Find where the given text appears and provide that cell's center as (x, y) coordinate. 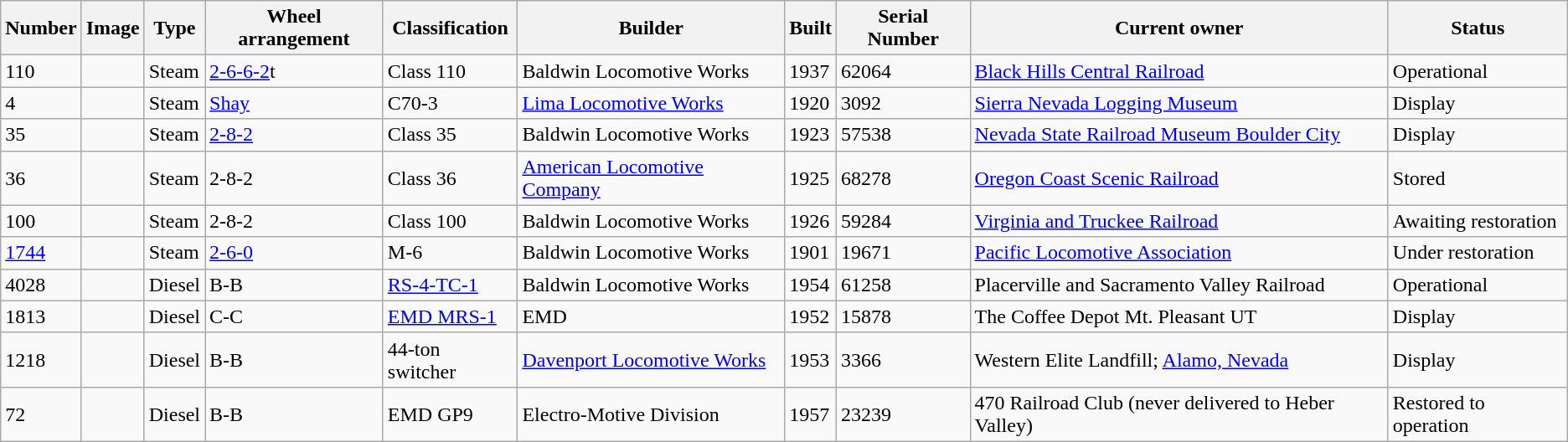
68278 (903, 177)
Classification (451, 28)
3092 (903, 103)
15878 (903, 316)
Placerville and Sacramento Valley Railroad (1179, 285)
1926 (811, 221)
EMD (652, 316)
57538 (903, 135)
Serial Number (903, 28)
Western Elite Landfill; Alamo, Nevada (1179, 360)
470 Railroad Club (never delivered to Heber Valley) (1179, 414)
Lima Locomotive Works (652, 103)
100 (41, 221)
4 (41, 103)
62064 (903, 71)
C70-3 (451, 103)
1920 (811, 103)
110 (41, 71)
Stored (1478, 177)
Class 35 (451, 135)
4028 (41, 285)
Pacific Locomotive Association (1179, 253)
1901 (811, 253)
Type (174, 28)
44-ton switcher (451, 360)
Shay (295, 103)
Current owner (1179, 28)
Davenport Locomotive Works (652, 360)
Sierra Nevada Logging Museum (1179, 103)
2-6-0 (295, 253)
1925 (811, 177)
1744 (41, 253)
The Coffee Depot Mt. Pleasant UT (1179, 316)
1954 (811, 285)
EMD GP9 (451, 414)
Under restoration (1478, 253)
C-C (295, 316)
2-6-6-2t (295, 71)
1953 (811, 360)
Oregon Coast Scenic Railroad (1179, 177)
1923 (811, 135)
3366 (903, 360)
1937 (811, 71)
1957 (811, 414)
Black Hills Central Railroad (1179, 71)
61258 (903, 285)
1218 (41, 360)
35 (41, 135)
Electro-Motive Division (652, 414)
72 (41, 414)
Virginia and Truckee Railroad (1179, 221)
Nevada State Railroad Museum Boulder City (1179, 135)
19671 (903, 253)
1813 (41, 316)
23239 (903, 414)
36 (41, 177)
RS-4-TC-1 (451, 285)
Awaiting restoration (1478, 221)
1952 (811, 316)
M-6 (451, 253)
Wheel arrangement (295, 28)
Restored to operation (1478, 414)
American Locomotive Company (652, 177)
Class 36 (451, 177)
Builder (652, 28)
Class 100 (451, 221)
Number (41, 28)
Class 110 (451, 71)
Image (112, 28)
59284 (903, 221)
EMD MRS-1 (451, 316)
Status (1478, 28)
Built (811, 28)
